Return the [x, y] coordinate for the center point of the cell that contains the specified text.  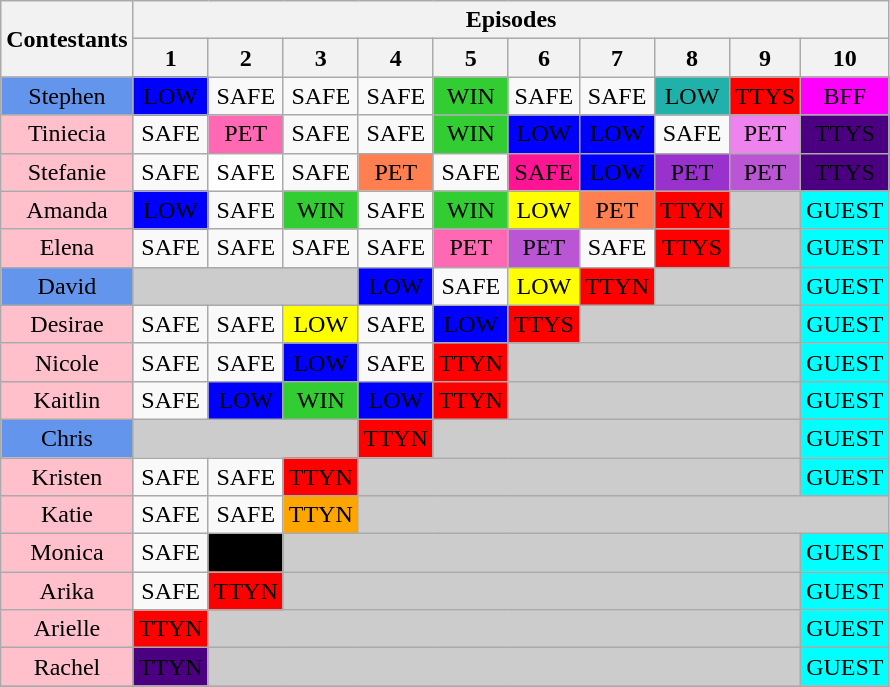
1 [170, 58]
Rachel [67, 667]
Arielle [67, 629]
Katie [67, 515]
9 [766, 58]
Kristen [67, 477]
David [67, 286]
7 [616, 58]
8 [692, 58]
2 [246, 58]
Stephen [67, 96]
5 [470, 58]
Contestants [67, 39]
Chris [67, 438]
Nicole [67, 362]
Arika [67, 591]
Elena [67, 248]
Monica [67, 553]
Stefanie [67, 172]
6 [544, 58]
10 [845, 58]
Episodes [511, 20]
Tiniecia [67, 134]
4 [396, 58]
Desirae [67, 324]
BFF [845, 96]
Kaitlin [67, 400]
Amanda [67, 210]
3 [320, 58]
